Scan for the cell matching the given text and deliver its [x, y] coordinate at center. 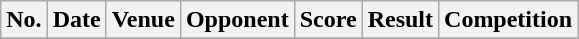
Venue [143, 20]
No. [24, 20]
Opponent [237, 20]
Score [328, 20]
Date [76, 20]
Competition [508, 20]
Result [400, 20]
